Extract the (x, y) coordinate from the center of the cell holding the provided text.  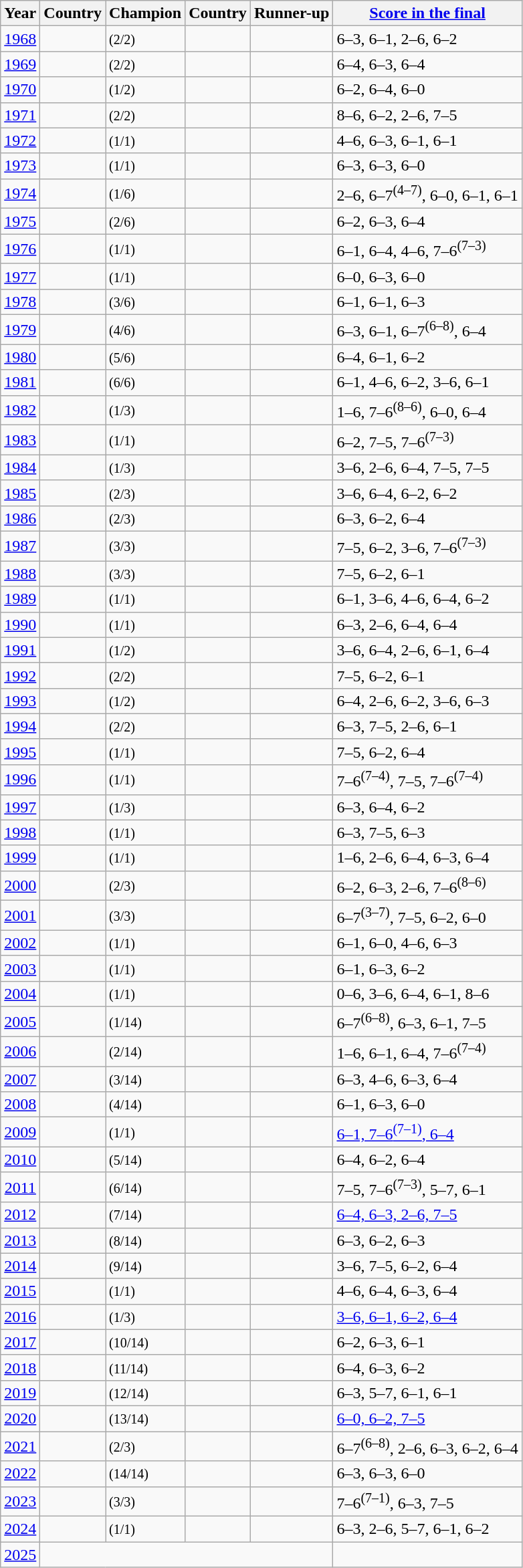
2003 (20, 968)
2020 (20, 1418)
6–3, 4–6, 6–3, 6–4 (427, 1079)
(7/14) (146, 1215)
1996 (20, 780)
6–2, 6–4, 6–0 (427, 90)
6–2, 6–3, 6–1 (427, 1342)
2011 (20, 1188)
(4/14) (146, 1105)
1972 (20, 140)
2016 (20, 1317)
(10/14) (146, 1342)
7–6(7–1), 6–3, 7–5 (427, 1502)
2017 (20, 1342)
6–1, 7–6(7–1), 6–4 (427, 1133)
1971 (20, 115)
(14/14) (146, 1474)
6–4, 6–2, 6–4 (427, 1159)
6–4, 6–1, 6–2 (427, 357)
0–6, 3–6, 6–4, 6–1, 8–6 (427, 994)
6–3, 6–2, 6–4 (427, 518)
6–7(6–8), 6–3, 6–1, 7–5 (427, 1022)
6–3, 6–4, 6–2 (427, 807)
2021 (20, 1447)
2007 (20, 1079)
1968 (20, 39)
6–7(3–7), 7–5, 6–2, 6–0 (427, 916)
2010 (20, 1159)
1–6, 6–1, 6–4, 7–6(7–4) (427, 1051)
6–3, 2–6, 5–7, 6–1, 6–2 (427, 1529)
(5/6) (146, 357)
1992 (20, 675)
1981 (20, 382)
Score in the final (427, 13)
2018 (20, 1367)
1978 (20, 302)
(13/14) (146, 1418)
1982 (20, 411)
6–3, 6–2, 6–3 (427, 1240)
2002 (20, 943)
3–6, 6–4, 6–2, 6–2 (427, 493)
2015 (20, 1291)
1–6, 2–6, 6–4, 6–3, 6–4 (427, 858)
1969 (20, 64)
2008 (20, 1105)
2014 (20, 1266)
Year (20, 13)
1998 (20, 832)
1976 (20, 249)
2004 (20, 994)
1986 (20, 518)
6–1, 3–6, 4–6, 6–4, 6–2 (427, 599)
(11/14) (146, 1367)
2006 (20, 1051)
7–5, 6–2, 6–4 (427, 752)
6–4, 2–6, 6–2, 3–6, 6–3 (427, 701)
(3/6) (146, 302)
6–1, 6–3, 6–2 (427, 968)
6–1, 6–1, 6–3 (427, 302)
6–3, 6–1, 2–6, 6–2 (427, 39)
6–7(6–8), 2–6, 6–3, 6–2, 6–4 (427, 1447)
Champion (146, 13)
2023 (20, 1502)
2025 (20, 1555)
(9/14) (146, 1266)
3–6, 7–5, 6–2, 6–4 (427, 1266)
6–4, 6–3, 6–2 (427, 1367)
6–3, 5–7, 6–1, 6–1 (427, 1393)
1983 (20, 440)
1979 (20, 329)
6–3, 2–6, 6–4, 6–4 (427, 625)
(1/6) (146, 194)
3–6, 6–1, 6–2, 6–4 (427, 1317)
(1/14) (146, 1022)
2012 (20, 1215)
6–1, 6–4, 4–6, 7–6(7–3) (427, 249)
2019 (20, 1393)
(4/6) (146, 329)
2001 (20, 916)
2005 (20, 1022)
7–6(7–4), 7–5, 7–6(7–4) (427, 780)
4–6, 6–4, 6–3, 6–4 (427, 1291)
6–1, 6–3, 6–0 (427, 1105)
6–4, 6–3, 6–4 (427, 64)
2000 (20, 885)
1999 (20, 858)
1985 (20, 493)
1980 (20, 357)
6–2, 6–3, 6–4 (427, 221)
7–5, 7–6(7–3), 5–7, 6–1 (427, 1188)
6–3, 6–1, 6–7(6–8), 6–4 (427, 329)
6–4, 6–3, 2–6, 7–5 (427, 1215)
1995 (20, 752)
1990 (20, 625)
(5/14) (146, 1159)
(3/14) (146, 1079)
(8/14) (146, 1240)
6–3, 7–5, 2–6, 6–1 (427, 726)
1975 (20, 221)
7–5, 6–2, 3–6, 7–6(7–3) (427, 546)
1973 (20, 166)
6–3, 7–5, 6–3 (427, 832)
3–6, 6–4, 2–6, 6–1, 6–4 (427, 650)
(6/14) (146, 1188)
(6/6) (146, 382)
2–6, 6–7(4–7), 6–0, 6–1, 6–1 (427, 194)
1989 (20, 599)
4–6, 6–3, 6–1, 6–1 (427, 140)
1993 (20, 701)
8–6, 6–2, 2–6, 7–5 (427, 115)
2022 (20, 1474)
1–6, 7–6(8–6), 6–0, 6–4 (427, 411)
1984 (20, 467)
1988 (20, 574)
6–2, 7–5, 7–6(7–3) (427, 440)
6–0, 6–3, 6–0 (427, 276)
(2/14) (146, 1051)
(2/6) (146, 221)
2009 (20, 1133)
1994 (20, 726)
3–6, 2–6, 6–4, 7–5, 7–5 (427, 467)
1977 (20, 276)
6–0, 6–2, 7–5 (427, 1418)
Runner-up (292, 13)
6–1, 4–6, 6–2, 3–6, 6–1 (427, 382)
6–1, 6–0, 4–6, 6–3 (427, 943)
1974 (20, 194)
2013 (20, 1240)
1991 (20, 650)
6–2, 6–3, 2–6, 7–6(8–6) (427, 885)
1970 (20, 90)
1997 (20, 807)
1987 (20, 546)
(12/14) (146, 1393)
2024 (20, 1529)
